Return the (X, Y) coordinate for the center point of the cell that contains the specified text.  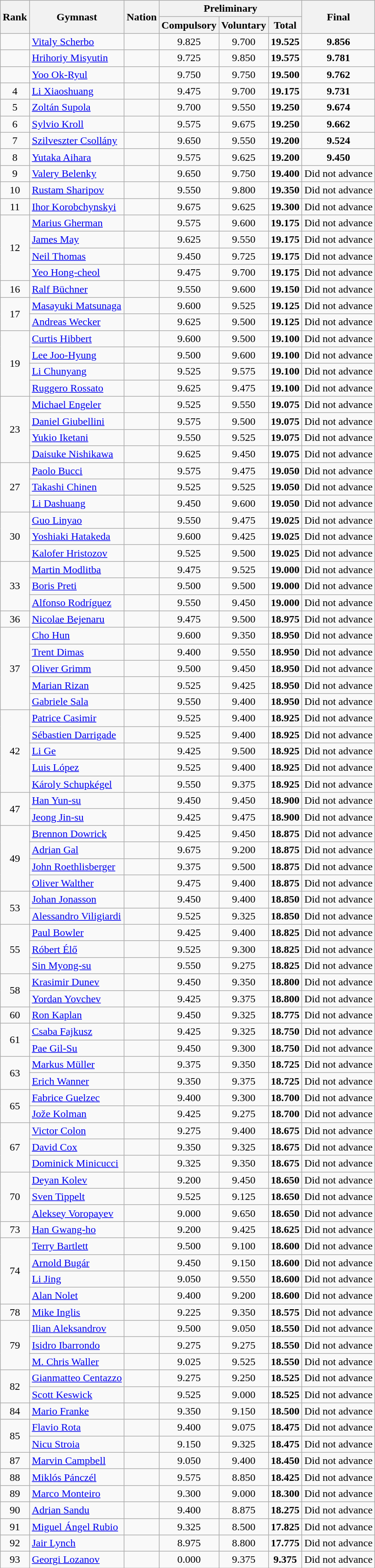
Marius Gherman (77, 223)
Miguel Ángel Rubio (77, 1526)
John Roethlisberger (77, 867)
Csaba Fajkusz (77, 1032)
9 (15, 173)
Li Jing (77, 1279)
Flavio Rota (77, 1428)
60 (15, 1015)
Andreas Wecker (77, 322)
Victor Colon (77, 1131)
9.100 (243, 1246)
27 (15, 487)
19.525 (286, 42)
Róbert Élő (77, 949)
55 (15, 949)
Dominick Minicucci (77, 1164)
Trent Dimas (77, 652)
Nicolae Bejenaru (77, 619)
Luis López (77, 768)
Hrihoriy Misyutin (77, 58)
18.575 (286, 1312)
Guo Linyao (77, 520)
19.150 (286, 289)
19.500 (286, 75)
Sin Myong-su (77, 965)
82 (15, 1386)
92 (15, 1543)
6 (15, 124)
91 (15, 1526)
53 (15, 908)
Sven Tippelt (77, 1196)
30 (15, 537)
Markus Müller (77, 1065)
79 (15, 1345)
Miklós Pánczél (77, 1477)
19.400 (286, 173)
Final (339, 17)
Marco Monteiro (77, 1493)
11 (15, 207)
16 (15, 289)
19.300 (286, 207)
63 (15, 1073)
Rank (15, 17)
93 (15, 1560)
7 (15, 140)
8.850 (243, 1477)
Zoltán Supola (77, 108)
Sébastien Darrigade (77, 735)
5 (15, 108)
Daniel Giubellini (77, 421)
Ruggero Rossato (77, 388)
58 (15, 990)
Curtis Hibbert (77, 339)
Gianmatteo Centazzo (77, 1378)
Sylvio Kroll (77, 124)
Martin Modlitba (77, 570)
Jože Kolman (77, 1114)
Yoshiaki Hatakeda (77, 537)
Nicu Stroia (77, 1444)
78 (15, 1312)
Li Ge (77, 751)
Ron Kaplan (77, 1015)
Han Yun-su (77, 801)
Cho Hun (77, 636)
Adrian Gal (77, 850)
18.500 (286, 1411)
Oliver Walther (77, 883)
61 (15, 1040)
19.575 (286, 58)
4 (15, 91)
9.025 (189, 1362)
Aleksey Voropayev (77, 1213)
Mario Franke (77, 1411)
18.275 (286, 1510)
9.075 (243, 1428)
17.825 (286, 1526)
Erich Wanner (77, 1081)
Mike Inglis (77, 1312)
Marvin Campbell (77, 1460)
Patrice Casimir (77, 718)
65 (15, 1106)
Vitaly Scherbo (77, 42)
Adrian Sandu (77, 1510)
47 (15, 809)
9.781 (339, 58)
Michael Engeler (77, 404)
37 (15, 668)
Ilian Aleksandrov (77, 1329)
Takashi Chinen (77, 487)
36 (15, 619)
Alfonso Rodríguez (77, 603)
19 (15, 363)
Alessandro Viligiardi (77, 916)
Isidro Ibarrondo (77, 1345)
9.800 (243, 190)
87 (15, 1460)
10 (15, 190)
18.450 (286, 1460)
Total (286, 25)
M. Chris Waller (77, 1362)
89 (15, 1493)
Masayuki Matsunaga (77, 306)
8.800 (243, 1543)
74 (15, 1271)
Neil Thomas (77, 256)
17 (15, 314)
Lee Joo-Hyung (77, 355)
Li Xiaoshuang (77, 91)
33 (15, 586)
8.875 (243, 1510)
8.500 (243, 1526)
18.425 (286, 1477)
9.125 (243, 1196)
Brennon Dowrick (77, 834)
Daisuke Nishikawa (77, 454)
Arnold Bugár (77, 1263)
12 (15, 248)
Yoo Ok-Ryul (77, 75)
Kalofer Hristozov (77, 553)
42 (15, 751)
Jeong Jin-su (77, 817)
84 (15, 1411)
Li Dashuang (77, 504)
Han Gwang-ho (77, 1229)
67 (15, 1147)
Scott Keswick (77, 1395)
23 (15, 429)
17.775 (286, 1543)
Yukio Iketani (77, 437)
9.850 (243, 58)
Johan Jonasson (77, 900)
73 (15, 1229)
Károly Schupkégel (77, 784)
Oliver Grimm (77, 668)
0.000 (189, 1560)
9.225 (189, 1312)
Paolo Bucci (77, 470)
18.975 (286, 619)
Jair Lynch (77, 1543)
David Cox (77, 1147)
Alan Nolet (77, 1296)
18.625 (286, 1229)
Voluntary (243, 25)
9.662 (339, 124)
9.856 (339, 42)
Ralf Büchner (77, 289)
18.300 (286, 1493)
85 (15, 1436)
9.731 (339, 91)
Li Chunyang (77, 372)
Preliminary (231, 9)
Gabriele Sala (77, 701)
9.524 (339, 140)
Deyan Kolev (77, 1180)
Krasimir Dunev (77, 982)
9.825 (189, 42)
James May (77, 240)
Pae Gil-Su (77, 1048)
Yutaka Aihara (77, 157)
90 (15, 1510)
18.775 (286, 1015)
Rustam Sharipov (77, 190)
70 (15, 1196)
Szilveszter Csollány (77, 140)
Terry Bartlett (77, 1246)
88 (15, 1477)
Yeo Hong-cheol (77, 273)
8 (15, 157)
Yordan Yovchev (77, 998)
Fabrice Guelzec (77, 1098)
9.674 (339, 108)
Nation (141, 17)
Valery Belenky (77, 173)
Compulsory (189, 25)
Marian Rizan (77, 685)
Ihor Korobchynskyi (77, 207)
Boris Preti (77, 586)
19.350 (286, 190)
49 (15, 858)
9.762 (339, 75)
Paul Bowler (77, 932)
Gymnast (77, 17)
8.975 (189, 1543)
Georgi Lozanov (77, 1560)
9.250 (243, 1378)
